Output the [x, y] coordinate of the center of the cell containing the given text.  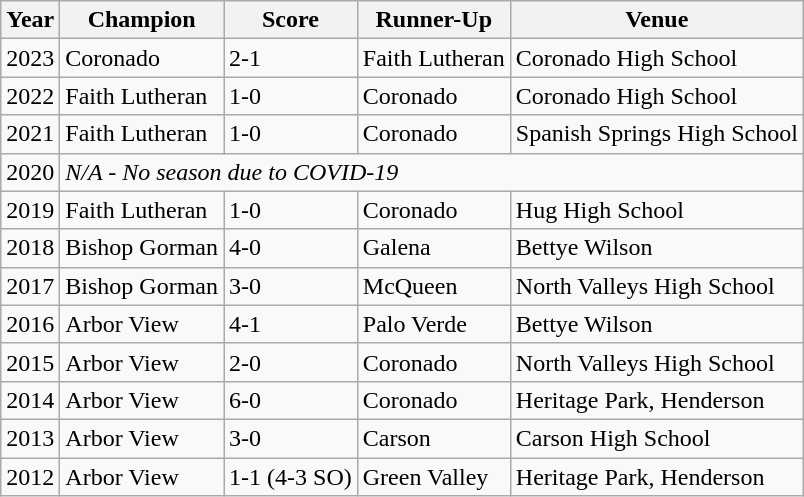
McQueen [434, 286]
Galena [434, 248]
2019 [30, 210]
2017 [30, 286]
2-0 [291, 362]
Carson [434, 438]
2018 [30, 248]
Score [291, 20]
2021 [30, 134]
6-0 [291, 400]
N/A - No season due to COVID-19 [432, 172]
Runner-Up [434, 20]
Year [30, 20]
Spanish Springs High School [656, 134]
2015 [30, 362]
2016 [30, 324]
Hug High School [656, 210]
2013 [30, 438]
4-1 [291, 324]
2-1 [291, 58]
Carson High School [656, 438]
2014 [30, 400]
2012 [30, 477]
2023 [30, 58]
1-1 (4-3 SO) [291, 477]
2020 [30, 172]
4-0 [291, 248]
2022 [30, 96]
Green Valley [434, 477]
Champion [142, 20]
Venue [656, 20]
Palo Verde [434, 324]
